Extract the (x, y) coordinate from the center of the cell holding the provided text.  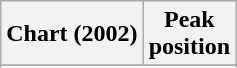
Chart (2002) (72, 34)
Peakposition (189, 34)
